From the cell containing the given text, extract its center point as [X, Y] coordinate. 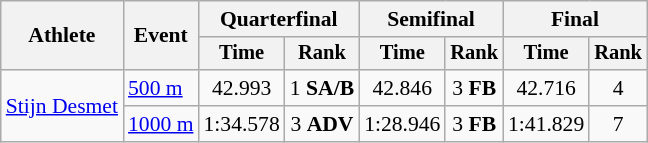
Event [160, 36]
42.716 [546, 88]
500 m [160, 88]
Semifinal [431, 19]
1 SA/B [322, 88]
42.993 [241, 88]
Stijn Desmet [62, 106]
1:41.829 [546, 124]
1:28.946 [402, 124]
Quarterfinal [278, 19]
3 ADV [322, 124]
1000 m [160, 124]
Final [575, 19]
42.846 [402, 88]
7 [618, 124]
1:34.578 [241, 124]
4 [618, 88]
Athlete [62, 36]
